Output the [x, y] coordinate of the center of the cell containing the given text.  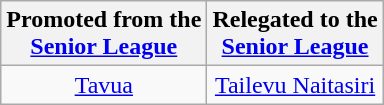
Promoted from theSenior League [104, 34]
Tavua [104, 85]
Tailevu Naitasiri [295, 85]
Relegated to theSenior League [295, 34]
